Provide the [X, Y] coordinate of the cell's center where the given text is located.  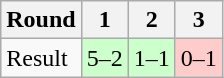
Result [41, 58]
1–1 [152, 58]
0–1 [198, 58]
1 [104, 20]
Round [41, 20]
2 [152, 20]
5–2 [104, 58]
3 [198, 20]
